Identify which cell holds the provided text, then report its (x, y) central coordinate. 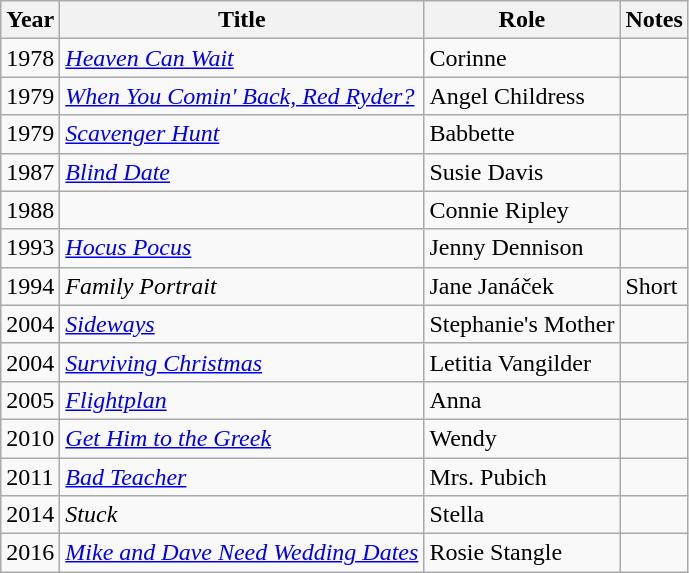
Get Him to the Greek (242, 438)
Anna (522, 400)
Family Portrait (242, 286)
Scavenger Hunt (242, 134)
2014 (30, 515)
Rosie Stangle (522, 553)
Year (30, 20)
Corinne (522, 58)
Wendy (522, 438)
1993 (30, 248)
Connie Ripley (522, 210)
2011 (30, 477)
Sideways (242, 324)
Jenny Dennison (522, 248)
1987 (30, 172)
When You Comin' Back, Red Ryder? (242, 96)
2016 (30, 553)
2005 (30, 400)
2010 (30, 438)
Jane Janáček (522, 286)
Mike and Dave Need Wedding Dates (242, 553)
Susie Davis (522, 172)
Stuck (242, 515)
Bad Teacher (242, 477)
Babbette (522, 134)
Short (654, 286)
Mrs. Pubich (522, 477)
1994 (30, 286)
Hocus Pocus (242, 248)
Title (242, 20)
Stella (522, 515)
1978 (30, 58)
Role (522, 20)
Flightplan (242, 400)
Stephanie's Mother (522, 324)
1988 (30, 210)
Notes (654, 20)
Surviving Christmas (242, 362)
Blind Date (242, 172)
Angel Childress (522, 96)
Heaven Can Wait (242, 58)
Letitia Vangilder (522, 362)
